Determine the [X, Y] coordinate at the center of the cell enclosing the given text.  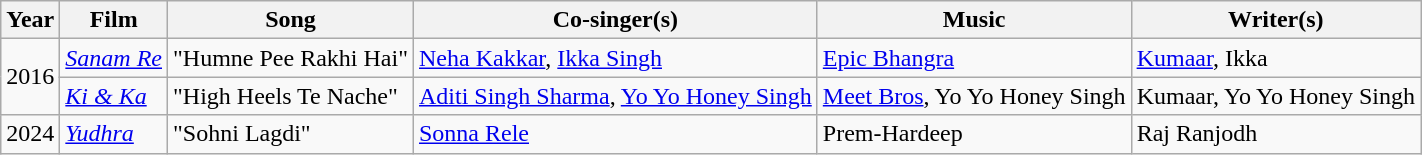
Aditi Singh Sharma, Yo Yo Honey Singh [615, 96]
"High Heels Te Nache" [291, 96]
Music [974, 20]
Year [30, 20]
Co-singer(s) [615, 20]
"Sohni Lagdi" [291, 134]
Meet Bros, Yo Yo Honey Singh [974, 96]
Ki & Ka [114, 96]
Kumaar, Yo Yo Honey Singh [1276, 96]
Film [114, 20]
Raj Ranjodh [1276, 134]
2016 [30, 77]
Kumaar, Ikka [1276, 58]
Epic Bhangra [974, 58]
2024 [30, 134]
Sanam Re [114, 58]
Prem-Hardeep [974, 134]
Song [291, 20]
Neha Kakkar, Ikka Singh [615, 58]
Sonna Rele [615, 134]
"Humne Pee Rakhi Hai" [291, 58]
Writer(s) [1276, 20]
Yudhra [114, 134]
